Output the [x, y] coordinate of the center of the cell containing the given text.  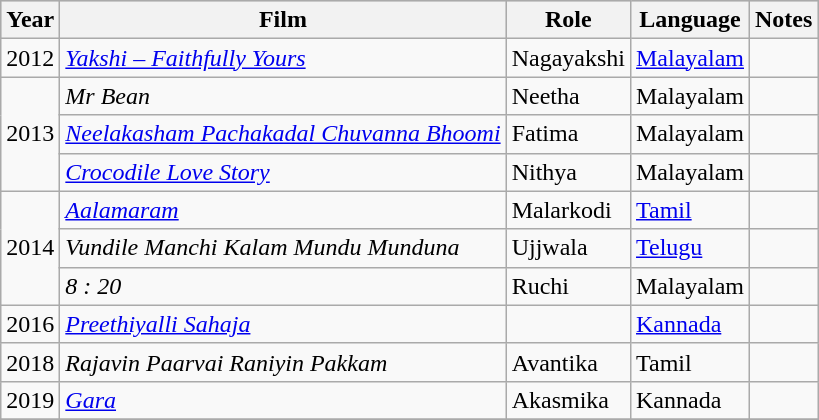
2019 [30, 400]
Ujjwala [568, 248]
Role [568, 20]
2012 [30, 58]
Neelakasham Pachakadal Chuvanna Bhoomi [283, 134]
2013 [30, 134]
Rajavin Paarvai Raniyin Pakkam [283, 362]
Neetha [568, 96]
Preethiyalli Sahaja [283, 324]
Language [690, 20]
Film [283, 20]
2016 [30, 324]
Nagayakshi [568, 58]
8 : 20 [283, 286]
Gara [283, 400]
Notes [784, 20]
Crocodile Love Story [283, 172]
2018 [30, 362]
Ruchi [568, 286]
Yakshi – Faithfully Yours [283, 58]
2014 [30, 248]
Aalamaram [283, 210]
Vundile Manchi Kalam Mundu Munduna [283, 248]
Nithya [568, 172]
Telugu [690, 248]
Mr Bean [283, 96]
Akasmika [568, 400]
Avantika [568, 362]
Fatima [568, 134]
Malarkodi [568, 210]
Year [30, 20]
